Extract the (x, y) coordinate from the center of the cell holding the provided text.  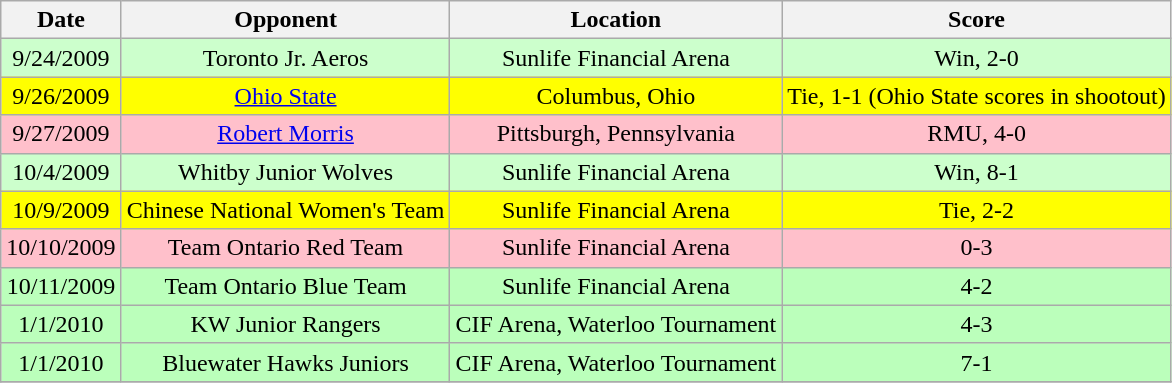
10/10/2009 (61, 248)
4-2 (976, 286)
Win, 2-0 (976, 58)
Bluewater Hawks Juniors (286, 362)
Ohio State (286, 96)
Date (61, 20)
9/27/2009 (61, 134)
Toronto Jr. Aeros (286, 58)
Robert Morris (286, 134)
Team Ontario Red Team (286, 248)
Whitby Junior Wolves (286, 172)
Location (616, 20)
Score (976, 20)
Opponent (286, 20)
Tie, 2-2 (976, 210)
10/4/2009 (61, 172)
7-1 (976, 362)
Team Ontario Blue Team (286, 286)
Chinese National Women's Team (286, 210)
Pittsburgh, Pennsylvania (616, 134)
4-3 (976, 324)
10/11/2009 (61, 286)
9/24/2009 (61, 58)
Columbus, Ohio (616, 96)
Win, 8-1 (976, 172)
10/9/2009 (61, 210)
9/26/2009 (61, 96)
KW Junior Rangers (286, 324)
Tie, 1-1 (Ohio State scores in shootout) (976, 96)
0-3 (976, 248)
RMU, 4-0 (976, 134)
